Determine the (X, Y) coordinate at the center of the cell enclosing the given text.  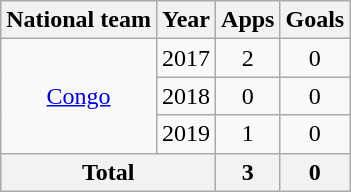
Congo (79, 96)
Apps (248, 20)
2018 (186, 96)
1 (248, 134)
Year (186, 20)
2017 (186, 58)
2019 (186, 134)
National team (79, 20)
2 (248, 58)
3 (248, 172)
Total (108, 172)
Goals (315, 20)
